Pinpoint the cell where the given text exists, returning its [x, y] midpoint coordinate. 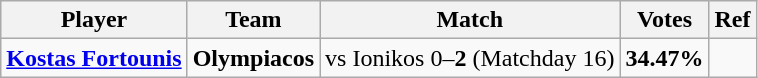
Match [470, 20]
Player [94, 20]
34.47% [664, 58]
Votes [664, 20]
vs Ionikos 0–2 (Matchday 16) [470, 58]
Ref [732, 20]
Team [253, 20]
Kostas Fortounis [94, 58]
Olympiacos [253, 58]
